Locate the cell with the specified text and output its [x, y] center coordinate. 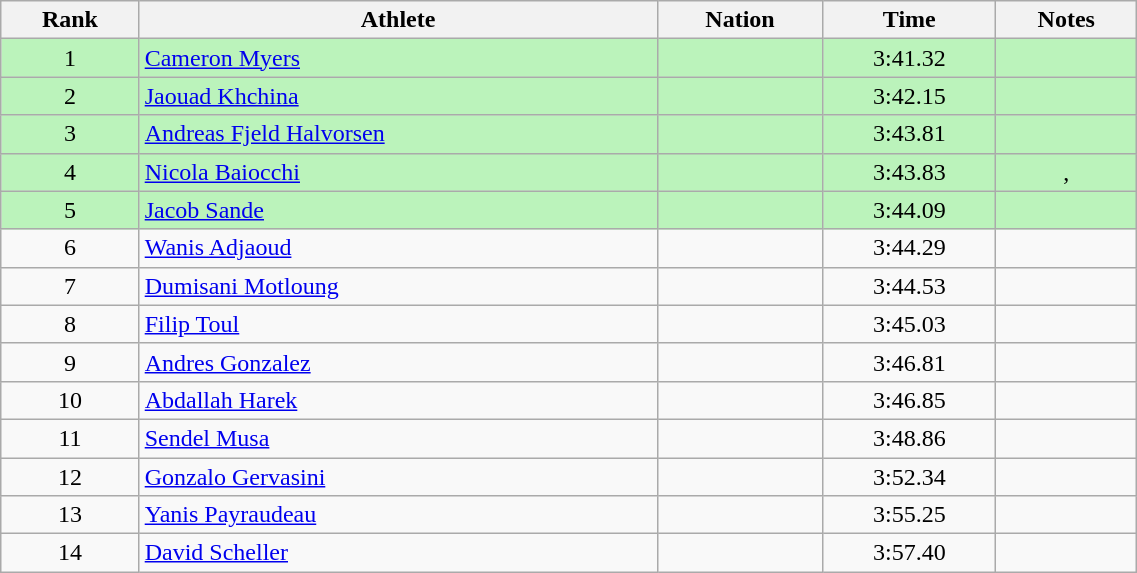
David Scheller [398, 553]
7 [70, 286]
Andres Gonzalez [398, 362]
8 [70, 324]
12 [70, 477]
3:44.09 [910, 210]
3:41.32 [910, 58]
5 [70, 210]
3:57.40 [910, 553]
Dumisani Motloung [398, 286]
3 [70, 134]
3:43.81 [910, 134]
Athlete [398, 20]
Rank [70, 20]
Cameron Myers [398, 58]
9 [70, 362]
3:55.25 [910, 515]
3:45.03 [910, 324]
11 [70, 438]
2 [70, 96]
3:42.15 [910, 96]
4 [70, 172]
1 [70, 58]
3:48.86 [910, 438]
Sendel Musa [398, 438]
3:46.81 [910, 362]
Filip Toul [398, 324]
10 [70, 400]
Gonzalo Gervasini [398, 477]
13 [70, 515]
Abdallah Harek [398, 400]
Notes [1066, 20]
, [1066, 172]
Nicola Baiocchi [398, 172]
3:43.83 [910, 172]
Time [910, 20]
Yanis Payraudeau [398, 515]
3:44.53 [910, 286]
3:44.29 [910, 248]
Wanis Adjaoud [398, 248]
3:46.85 [910, 400]
Andreas Fjeld Halvorsen [398, 134]
Nation [740, 20]
3:52.34 [910, 477]
6 [70, 248]
Jaouad Khchina [398, 96]
14 [70, 553]
Jacob Sande [398, 210]
